Identify which cell holds the provided text, then report its [x, y] central coordinate. 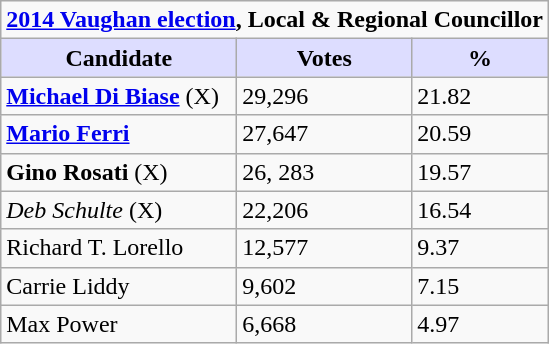
12,577 [324, 248]
Gino Rosati (X) [119, 172]
9.37 [480, 248]
26, 283 [324, 172]
20.59 [480, 134]
Mario Ferri [119, 134]
Michael Di Biase (X) [119, 96]
Deb Schulte (X) [119, 210]
Carrie Liddy [119, 286]
9,602 [324, 286]
27,647 [324, 134]
22,206 [324, 210]
16.54 [480, 210]
% [480, 58]
29,296 [324, 96]
2014 Vaughan election, Local & Regional Councillor [275, 20]
6,668 [324, 324]
7.15 [480, 286]
Max Power [119, 324]
Candidate [119, 58]
Votes [324, 58]
4.97 [480, 324]
19.57 [480, 172]
21.82 [480, 96]
Richard T. Lorello [119, 248]
